Identify which cell holds the provided text, then report its (X, Y) central coordinate. 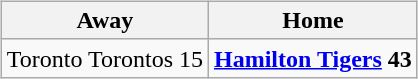
Toronto Torontos 15 (104, 58)
Away (104, 20)
Home (314, 20)
Hamilton Tigers 43 (314, 58)
